Identify which cell holds the provided text, then report its [X, Y] central coordinate. 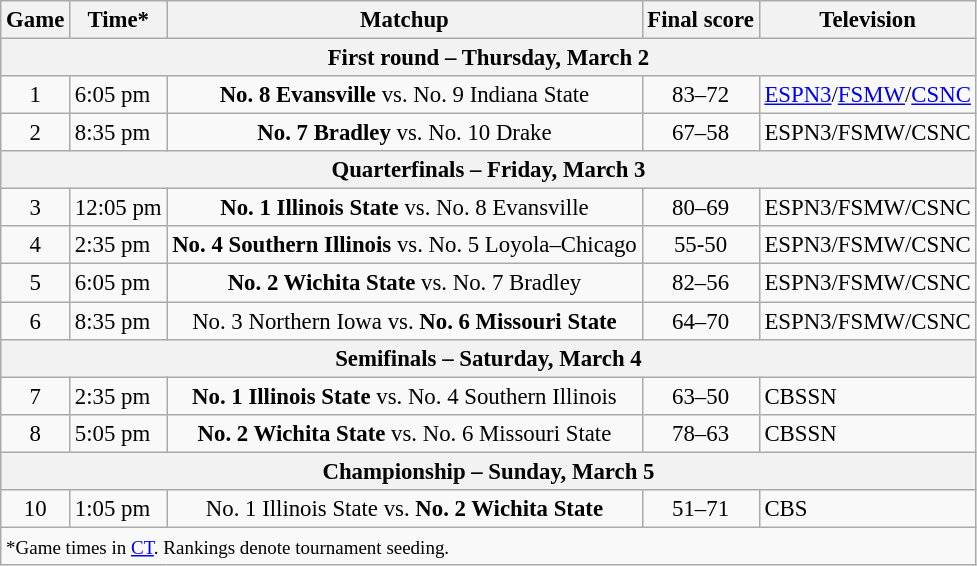
4 [36, 245]
55-50 [700, 245]
No. 1 Illinois State vs. No. 4 Southern Illinois [404, 396]
51–71 [700, 509]
Semifinals – Saturday, March 4 [488, 358]
80–69 [700, 208]
No. 1 Illinois State vs. No. 8 Evansville [404, 208]
3 [36, 208]
CBS [868, 509]
No. 1 Illinois State vs. No. 2 Wichita State [404, 509]
No. 4 Southern Illinois vs. No. 5 Loyola–Chicago [404, 245]
Time* [118, 20]
8 [36, 433]
Final score [700, 20]
No. 7 Bradley vs. No. 10 Drake [404, 133]
Game [36, 20]
78–63 [700, 433]
No. 3 Northern Iowa vs. No. 6 Missouri State [404, 321]
64–70 [700, 321]
First round – Thursday, March 2 [488, 58]
6 [36, 321]
No. 8 Evansville vs. No. 9 Indiana State [404, 95]
67–58 [700, 133]
*Game times in CT. Rankings denote tournament seeding. [488, 546]
83–72 [700, 95]
7 [36, 396]
No. 2 Wichita State vs. No. 7 Bradley [404, 283]
12:05 pm [118, 208]
63–50 [700, 396]
10 [36, 509]
5 [36, 283]
1 [36, 95]
Matchup [404, 20]
No. 2 Wichita State vs. No. 6 Missouri State [404, 433]
Television [868, 20]
82–56 [700, 283]
Championship – Sunday, March 5 [488, 471]
5:05 pm [118, 433]
Quarterfinals – Friday, March 3 [488, 170]
2 [36, 133]
1:05 pm [118, 509]
